Return the [X, Y] coordinate for the center point of the cell that contains the specified text.  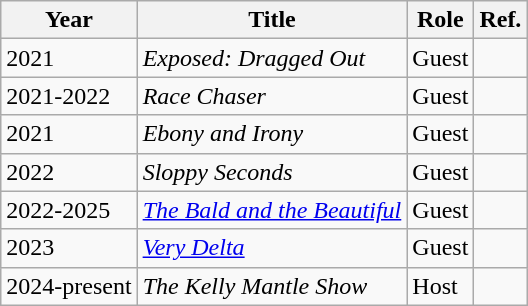
2022 [69, 172]
2021-2022 [69, 96]
Very Delta [272, 248]
Role [440, 20]
The Bald and the Beautiful [272, 210]
Host [440, 286]
Year [69, 20]
Sloppy Seconds [272, 172]
Exposed: Dragged Out [272, 58]
2024-present [69, 286]
Ebony and Irony [272, 134]
Ref. [500, 20]
2022-2025 [69, 210]
Title [272, 20]
The Kelly Mantle Show [272, 286]
2023 [69, 248]
Race Chaser [272, 96]
